Locate the cell with the specified text and output its [X, Y] center coordinate. 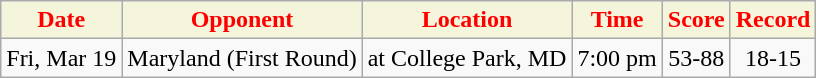
Time [617, 20]
53-88 [696, 58]
Score [696, 20]
Record [773, 20]
7:00 pm [617, 58]
at College Park, MD [467, 58]
Date [62, 20]
Opponent [242, 20]
Maryland (First Round) [242, 58]
Location [467, 20]
18-15 [773, 58]
Fri, Mar 19 [62, 58]
